Find where the given text appears and provide that cell's center as [X, Y] coordinate. 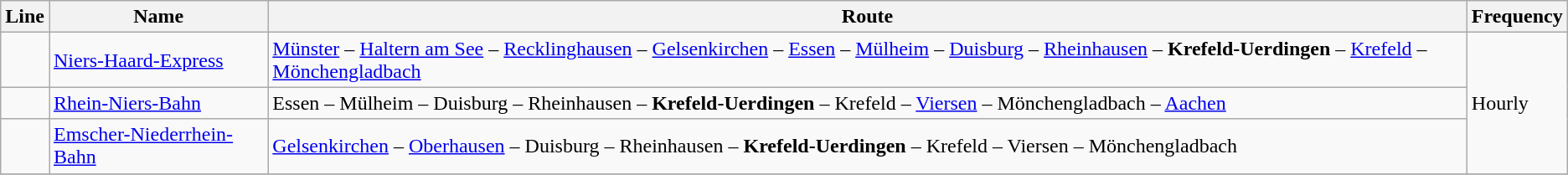
Essen – Mülheim – Duisburg – Rheinhausen – Krefeld-Uerdingen – Krefeld – Viersen – Mönchengladbach – Aachen [868, 103]
Hourly [1517, 103]
Route [868, 17]
Rhein-Niers-Bahn [157, 103]
Emscher-Niederrhein-Bahn [157, 146]
Frequency [1517, 17]
Gelsenkirchen – Oberhausen – Duisburg – Rheinhausen – Krefeld-Uerdingen – Krefeld – Viersen – Mönchengladbach [868, 146]
Name [157, 17]
Line [25, 17]
Niers-Haard-Express [157, 60]
Münster – Haltern am See – Recklinghausen – Gelsenkirchen – Essen – Mülheim – Duisburg – Rheinhausen – Krefeld-Uerdingen – Krefeld – Mönchengladbach [868, 60]
